Search for the cell housing the specified text and yield its (X, Y) center coordinate. 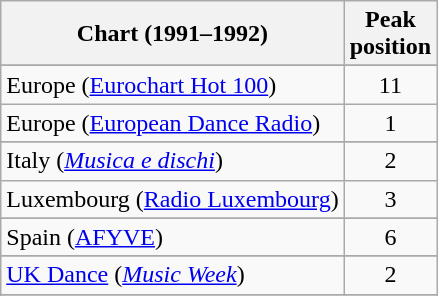
3 (390, 199)
Peakposition (390, 34)
UK Dance (Music Week) (172, 275)
1 (390, 123)
Spain (AFYVE) (172, 237)
Italy (Musica e dischi) (172, 161)
6 (390, 237)
11 (390, 85)
Chart (1991–1992) (172, 34)
Luxembourg (Radio Luxembourg) (172, 199)
Europe (Eurochart Hot 100) (172, 85)
Europe (European Dance Radio) (172, 123)
